Find where the given text appears and provide that cell's center as (X, Y) coordinate. 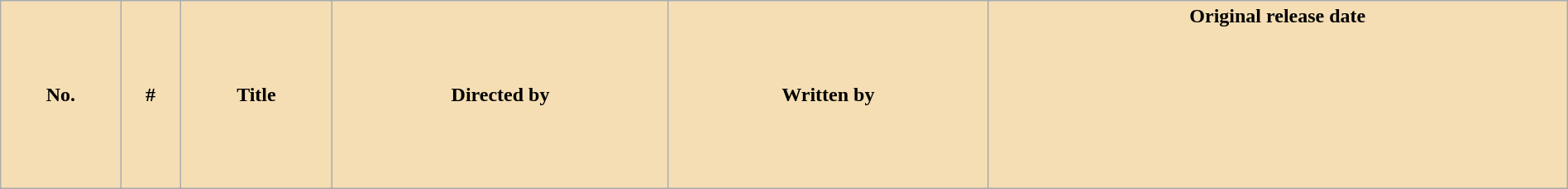
Title (256, 94)
Directed by (501, 94)
# (151, 94)
Original release date (1277, 94)
Written by (828, 94)
No. (61, 94)
